For the text-containing cell, return its midpoint in (X, Y) coordinate format. 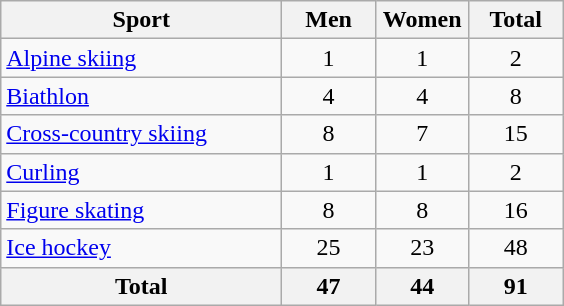
Men (329, 20)
Women (422, 20)
Sport (142, 20)
Biathlon (142, 96)
Ice hockey (142, 248)
7 (422, 134)
25 (329, 248)
47 (329, 286)
91 (516, 286)
48 (516, 248)
Alpine skiing (142, 58)
16 (516, 210)
Curling (142, 172)
44 (422, 286)
23 (422, 248)
Figure skating (142, 210)
Cross-country skiing (142, 134)
15 (516, 134)
